Determine the (x, y) coordinate at the center of the cell enclosing the given text.  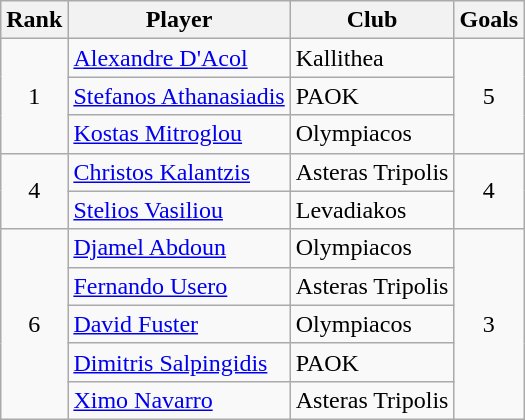
1 (34, 96)
Stefanos Athanasiadis (179, 96)
Club (372, 20)
Kallithea (372, 58)
5 (489, 96)
Christos Kalantzis (179, 172)
Djamel Abdoun (179, 248)
Alexandre D'Acol (179, 58)
Ximo Navarro (179, 400)
Fernando Usero (179, 286)
Goals (489, 20)
3 (489, 324)
Player (179, 20)
Levadiakos (372, 210)
6 (34, 324)
Stelios Vasiliou (179, 210)
Dimitris Salpingidis (179, 362)
Kostas Mitroglou (179, 134)
Rank (34, 20)
David Fuster (179, 324)
